Detect which cell encompasses the target text, then output its [X, Y] center coordinate. 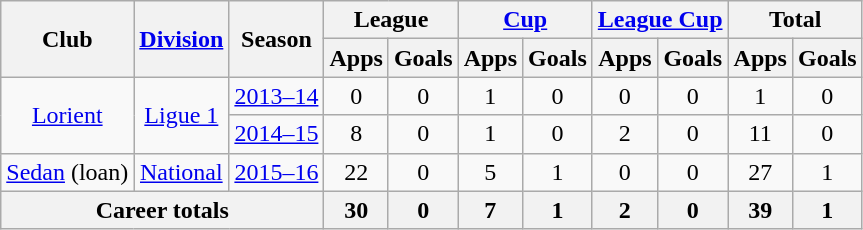
5 [490, 172]
Season [276, 39]
Cup [525, 20]
30 [356, 210]
Club [68, 39]
39 [760, 210]
27 [760, 172]
22 [356, 172]
2013–14 [276, 96]
Total [795, 20]
Lorient [68, 115]
National [182, 172]
Career totals [162, 210]
Sedan (loan) [68, 172]
2014–15 [276, 134]
7 [490, 210]
League Cup [660, 20]
Division [182, 39]
Ligue 1 [182, 115]
2015–16 [276, 172]
League [391, 20]
8 [356, 134]
11 [760, 134]
